Locate the cell with the specified text and output its [X, Y] center coordinate. 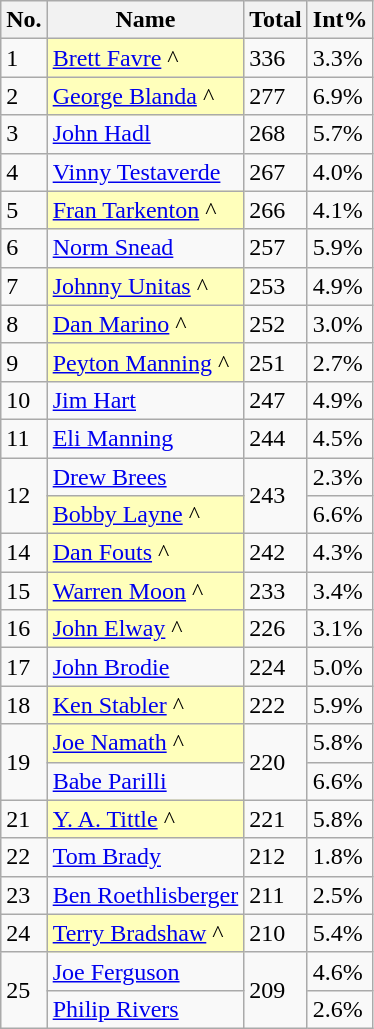
Brett Favre ^ [146, 58]
Dan Marino ^ [146, 324]
3.0% [340, 324]
3 [24, 134]
John Elway ^ [146, 629]
209 [276, 990]
257 [276, 248]
23 [24, 895]
5.7% [340, 134]
224 [276, 667]
Jim Hart [146, 400]
247 [276, 400]
Y. A. Tittle ^ [146, 819]
18 [24, 705]
9 [24, 362]
Vinny Testaverde [146, 172]
336 [276, 58]
2.7% [340, 362]
7 [24, 286]
5 [24, 210]
10 [24, 400]
277 [276, 96]
Total [276, 20]
4.3% [340, 553]
1 [24, 58]
4.1% [340, 210]
Ken Stabler ^ [146, 705]
11 [24, 438]
15 [24, 591]
268 [276, 134]
4.0% [340, 172]
Ben Roethlisberger [146, 895]
George Blanda ^ [146, 96]
2.5% [340, 895]
Fran Tarkenton ^ [146, 210]
Tom Brady [146, 857]
221 [276, 819]
4.6% [340, 971]
Drew Brees [146, 477]
Eli Manning [146, 438]
2 [24, 96]
4 [24, 172]
12 [24, 496]
3.4% [340, 591]
251 [276, 362]
210 [276, 933]
212 [276, 857]
5.0% [340, 667]
2.3% [340, 477]
252 [276, 324]
8 [24, 324]
267 [276, 172]
Name [146, 20]
19 [24, 762]
233 [276, 591]
Babe Parilli [146, 781]
24 [24, 933]
Bobby Layne ^ [146, 515]
John Brodie [146, 667]
242 [276, 553]
266 [276, 210]
Warren Moon ^ [146, 591]
Philip Rivers [146, 1009]
2.6% [340, 1009]
211 [276, 895]
Int% [340, 20]
226 [276, 629]
222 [276, 705]
253 [276, 286]
6 [24, 248]
3.1% [340, 629]
17 [24, 667]
Terry Bradshaw ^ [146, 933]
4.5% [340, 438]
21 [24, 819]
Dan Fouts ^ [146, 553]
Norm Snead [146, 248]
John Hadl [146, 134]
Peyton Manning ^ [146, 362]
220 [276, 762]
Johnny Unitas ^ [146, 286]
14 [24, 553]
3.3% [340, 58]
5.4% [340, 933]
244 [276, 438]
No. [24, 20]
Joe Namath ^ [146, 743]
25 [24, 990]
Joe Ferguson [146, 971]
16 [24, 629]
6.9% [340, 96]
22 [24, 857]
243 [276, 496]
1.8% [340, 857]
